Extract the [X, Y] coordinate from the center of the cell holding the provided text.  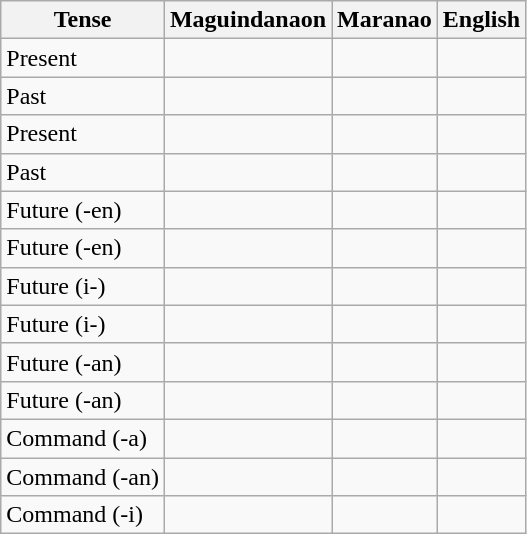
Command (-i) [83, 515]
Tense [83, 20]
Maguindanaon [248, 20]
Maranao [385, 20]
English [481, 20]
Command (-an) [83, 477]
Command (-a) [83, 438]
